Capture the cell that displays the provided text and extract its [X, Y] central coordinate. 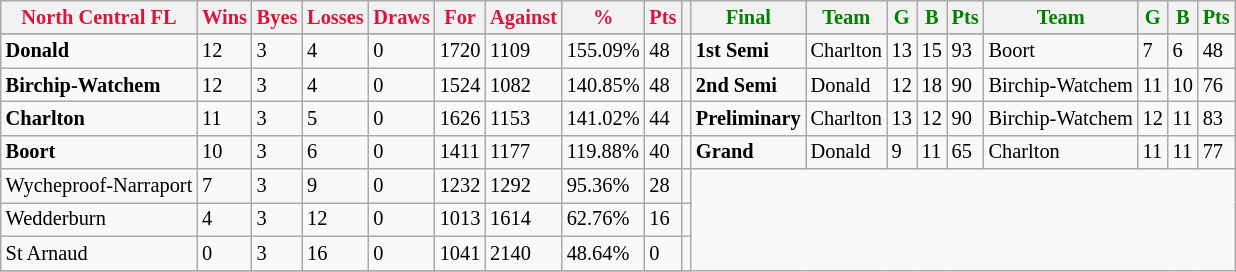
1626 [460, 118]
15 [932, 51]
40 [664, 152]
Byes [277, 17]
119.88% [604, 152]
76 [1216, 85]
18 [932, 85]
2nd Semi [748, 85]
Losses [335, 17]
Preliminary [748, 118]
1041 [460, 253]
Grand [748, 152]
1013 [460, 219]
% [604, 17]
65 [966, 152]
83 [1216, 118]
St Arnaud [99, 253]
95.36% [604, 186]
Wins [224, 17]
5 [335, 118]
Against [524, 17]
1082 [524, 85]
Final [748, 17]
1720 [460, 51]
Wedderburn [99, 219]
140.85% [604, 85]
155.09% [604, 51]
Wycheproof-Narraport [99, 186]
1411 [460, 152]
North Central FL [99, 17]
2140 [524, 253]
141.02% [604, 118]
1109 [524, 51]
1292 [524, 186]
1232 [460, 186]
44 [664, 118]
Draws [402, 17]
1524 [460, 85]
1177 [524, 152]
1153 [524, 118]
62.76% [604, 219]
77 [1216, 152]
28 [664, 186]
48.64% [604, 253]
93 [966, 51]
1st Semi [748, 51]
1614 [524, 219]
For [460, 17]
